Return the [X, Y] coordinate for the center point of the cell that contains the specified text.  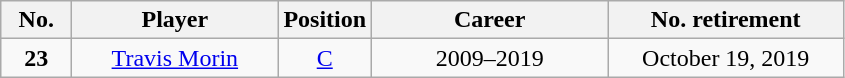
No. [36, 20]
October 19, 2019 [726, 58]
23 [36, 58]
Travis Morin [175, 58]
C [325, 58]
No. retirement [726, 20]
Position [325, 20]
2009–2019 [490, 58]
Player [175, 20]
Career [490, 20]
